Determine the [x, y] coordinate at the center of the cell enclosing the given text.  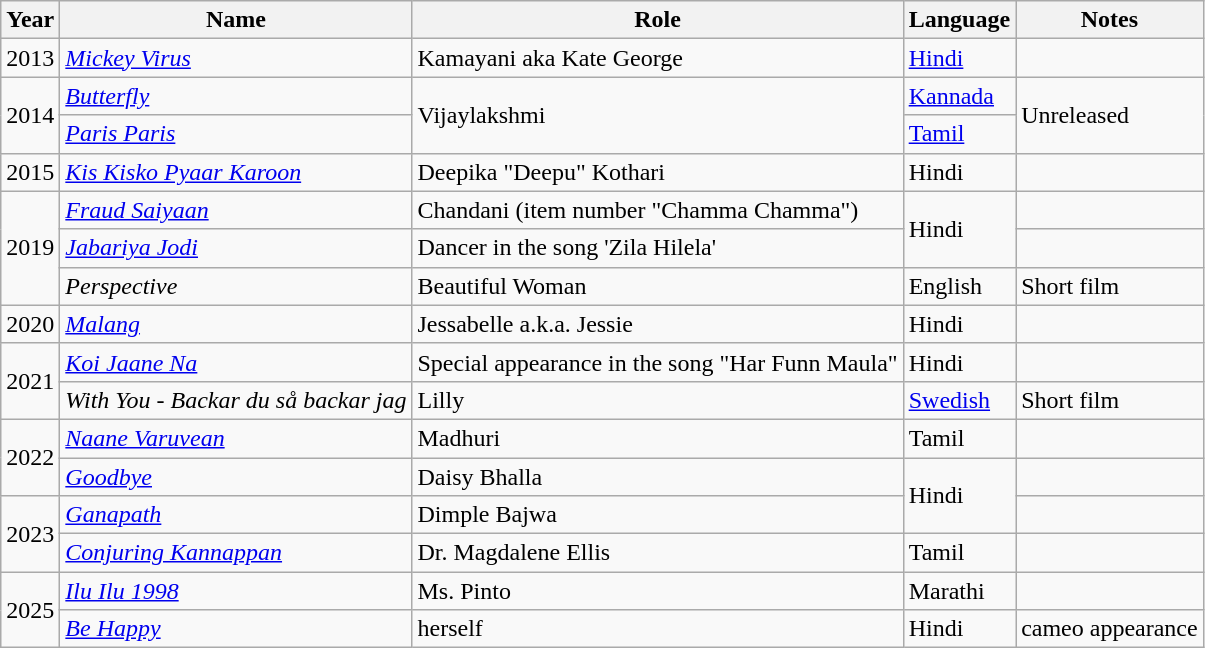
Butterfly [236, 96]
Paris Paris [236, 134]
Name [236, 20]
Jabariya Jodi [236, 248]
Kamayani aka Kate George [658, 58]
Special appearance in the song "Har Funn Maula" [658, 362]
Notes [1110, 20]
2023 [30, 534]
Fraud Saiyaan [236, 210]
Conjuring Kannappan [236, 553]
Be Happy [236, 629]
English [959, 286]
Swedish [959, 400]
Dimple Bajwa [658, 515]
Madhuri [658, 438]
2020 [30, 324]
2025 [30, 610]
Ms. Pinto [658, 591]
herself [658, 629]
2015 [30, 172]
Daisy Bhalla [658, 477]
Vijaylakshmi [658, 115]
Goodbye [236, 477]
Perspective [236, 286]
Dr. Magdalene Ellis [658, 553]
Beautiful Woman [658, 286]
Role [658, 20]
Kis Kisko Pyaar Karoon [236, 172]
Kannada [959, 96]
Language [959, 20]
2021 [30, 381]
Lilly [658, 400]
Koi Jaane Na [236, 362]
Ilu Ilu 1998 [236, 591]
Chandani (item number "Chamma Chamma") [658, 210]
2019 [30, 248]
Malang [236, 324]
With You - Backar du så backar jag [236, 400]
Mickey Virus [236, 58]
Ganapath [236, 515]
Deepika "Deepu" Kothari [658, 172]
2013 [30, 58]
Year [30, 20]
Dancer in the song 'Zila Hilela' [658, 248]
cameo appearance [1110, 629]
Jessabelle a.k.a. Jessie [658, 324]
Unreleased [1110, 115]
2014 [30, 115]
Naane Varuvean [236, 438]
Marathi [959, 591]
2022 [30, 457]
